Scan for the cell matching the given text and deliver its [X, Y] coordinate at center. 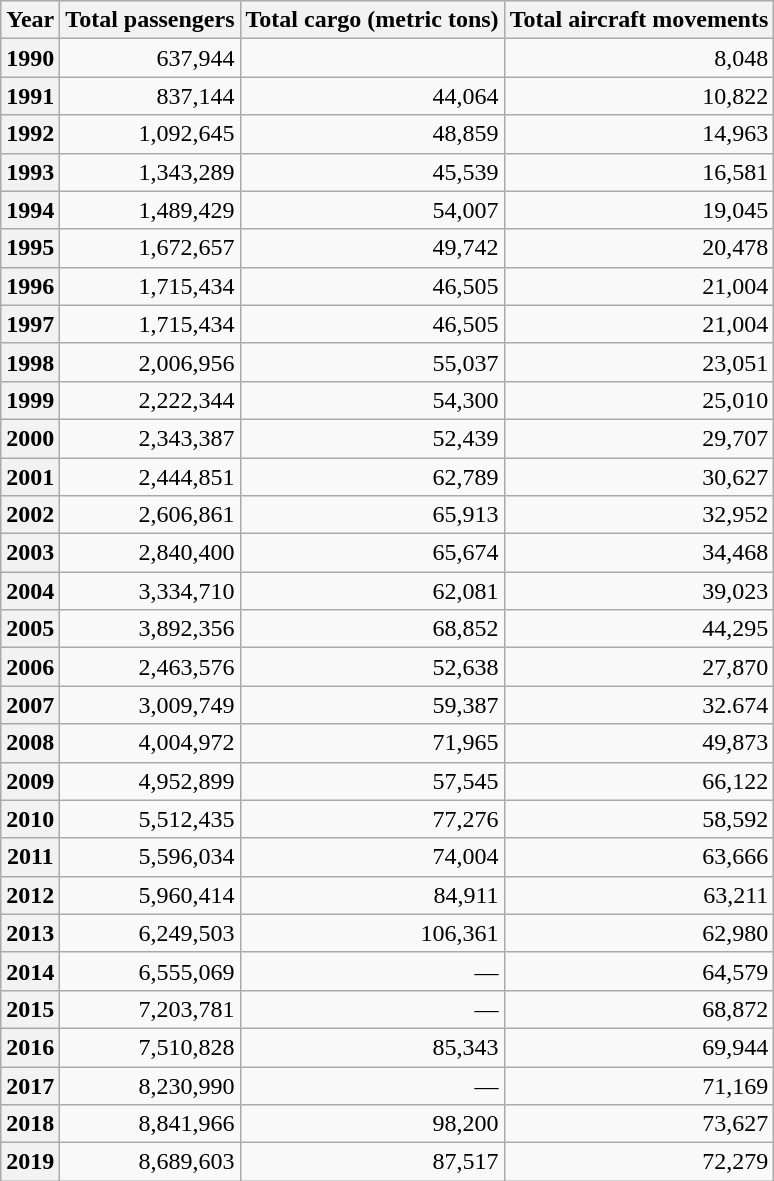
16,581 [639, 172]
6,555,069 [150, 971]
74,004 [372, 857]
1,343,289 [150, 172]
25,010 [639, 400]
2000 [30, 438]
Total cargo (metric tons) [372, 20]
68,872 [639, 1009]
2007 [30, 705]
2004 [30, 591]
45,539 [372, 172]
62,980 [639, 933]
2017 [30, 1085]
2002 [30, 515]
1996 [30, 286]
52,439 [372, 438]
7,203,781 [150, 1009]
23,051 [639, 362]
2019 [30, 1162]
71,169 [639, 1085]
59,387 [372, 705]
85,343 [372, 1047]
62,081 [372, 591]
87,517 [372, 1162]
30,627 [639, 477]
2,343,387 [150, 438]
63,211 [639, 895]
55,037 [372, 362]
Year [30, 20]
2,444,851 [150, 477]
2,222,344 [150, 400]
65,913 [372, 515]
2,840,400 [150, 553]
58,592 [639, 819]
27,870 [639, 667]
5,596,034 [150, 857]
1993 [30, 172]
2012 [30, 895]
84,911 [372, 895]
69,944 [639, 1047]
1999 [30, 400]
8,841,966 [150, 1124]
2008 [30, 743]
77,276 [372, 819]
Total passengers [150, 20]
34,468 [639, 553]
2016 [30, 1047]
2015 [30, 1009]
8,048 [639, 58]
48,859 [372, 134]
57,545 [372, 781]
Total aircraft movements [639, 20]
10,822 [639, 96]
4,952,899 [150, 781]
5,960,414 [150, 895]
2,463,576 [150, 667]
1992 [30, 134]
65,674 [372, 553]
2003 [30, 553]
64,579 [639, 971]
1991 [30, 96]
20,478 [639, 248]
32,952 [639, 515]
44,064 [372, 96]
2009 [30, 781]
14,963 [639, 134]
49,873 [639, 743]
52,638 [372, 667]
3,892,356 [150, 629]
73,627 [639, 1124]
3,334,710 [150, 591]
1997 [30, 324]
2005 [30, 629]
1,672,657 [150, 248]
106,361 [372, 933]
19,045 [639, 210]
44,295 [639, 629]
637,944 [150, 58]
54,300 [372, 400]
2013 [30, 933]
1990 [30, 58]
2,006,956 [150, 362]
62,789 [372, 477]
837,144 [150, 96]
2006 [30, 667]
71,965 [372, 743]
2011 [30, 857]
2001 [30, 477]
7,510,828 [150, 1047]
2,606,861 [150, 515]
29,707 [639, 438]
68,852 [372, 629]
1,489,429 [150, 210]
63,666 [639, 857]
2010 [30, 819]
1,092,645 [150, 134]
1998 [30, 362]
5,512,435 [150, 819]
32.674 [639, 705]
98,200 [372, 1124]
72,279 [639, 1162]
1994 [30, 210]
8,230,990 [150, 1085]
8,689,603 [150, 1162]
1995 [30, 248]
39,023 [639, 591]
6,249,503 [150, 933]
4,004,972 [150, 743]
3,009,749 [150, 705]
2014 [30, 971]
54,007 [372, 210]
2018 [30, 1124]
66,122 [639, 781]
49,742 [372, 248]
